Provide the (x, y) coordinate of the cell's center where the given text is located.  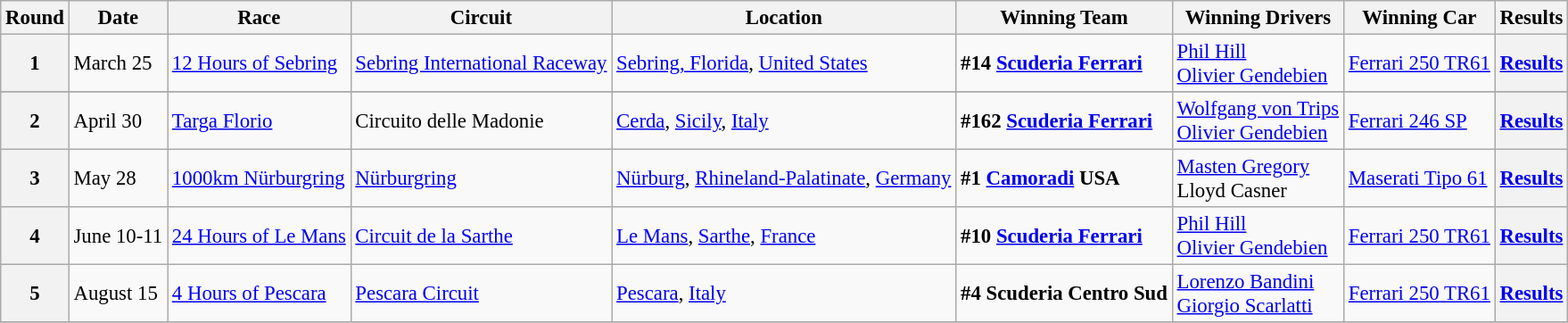
Maserati Tipo 61 (1420, 178)
Pescara Circuit (482, 294)
Pescara, Italy (784, 294)
4 (35, 236)
Circuit (482, 18)
Nürburgring (482, 178)
#10 Scuderia Ferrari (1064, 236)
12 Hours of Sebring (259, 64)
Round (35, 18)
Winning Car (1420, 18)
#4 Scuderia Centro Sud (1064, 294)
Nürburg, Rhineland-Palatinate, Germany (784, 178)
Masten Gregory Lloyd Casner (1258, 178)
Lorenzo Bandini Giorgio Scarlatti (1258, 294)
2 (35, 121)
Date (118, 18)
Location (784, 18)
#14 Scuderia Ferrari (1064, 64)
Cerda, Sicily, Italy (784, 121)
1 (35, 64)
Sebring, Florida, United States (784, 64)
June 10-11 (118, 236)
4 Hours of Pescara (259, 294)
May 28 (118, 178)
March 25 (118, 64)
24 Hours of Le Mans (259, 236)
Circuit de la Sarthe (482, 236)
Wolfgang von Trips Olivier Gendebien (1258, 121)
Winning Drivers (1258, 18)
Le Mans, Sarthe, France (784, 236)
#162 Scuderia Ferrari (1064, 121)
Targa Florio (259, 121)
Winning Team (1064, 18)
Circuito delle Madonie (482, 121)
#1 Camoradi USA (1064, 178)
5 (35, 294)
Ferrari 246 SP (1420, 121)
3 (35, 178)
August 15 (118, 294)
April 30 (118, 121)
1000km Nürburgring (259, 178)
Race (259, 18)
Sebring International Raceway (482, 64)
